Find where the given text appears and provide that cell's center as [X, Y] coordinate. 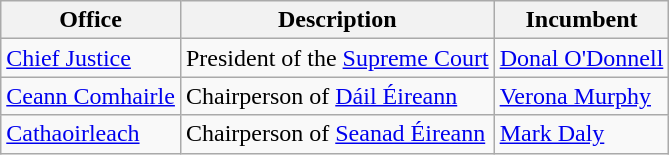
Ceann Comhairle [91, 96]
Incumbent [582, 20]
Mark Daly [582, 134]
Cathaoirleach [91, 134]
Chief Justice [91, 58]
Description [337, 20]
Verona Murphy [582, 96]
Chairperson of Dáil Éireann [337, 96]
Chairperson of Seanad Éireann [337, 134]
Office [91, 20]
President of the Supreme Court [337, 58]
Donal O'Donnell [582, 58]
